Determine the [x, y] coordinate at the center of the cell enclosing the given text.  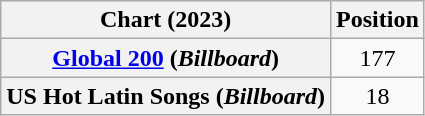
177 [378, 58]
US Hot Latin Songs (Billboard) [166, 96]
18 [378, 96]
Chart (2023) [166, 20]
Position [378, 20]
Global 200 (Billboard) [166, 58]
